Locate the cell with the specified text and output its [x, y] center coordinate. 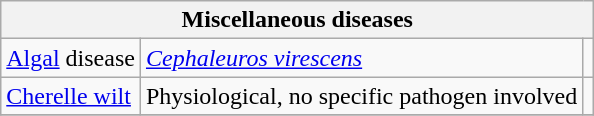
Cherelle wilt [71, 96]
Physiological, no specific pathogen involved [361, 96]
Miscellaneous diseases [298, 20]
Algal disease [71, 58]
Cephaleuros virescens [361, 58]
